Capture the cell that displays the provided text and extract its (x, y) central coordinate. 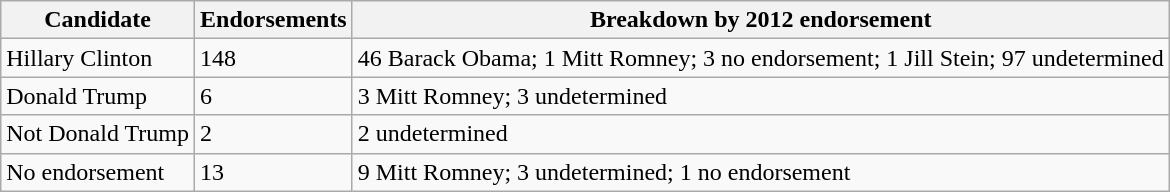
Breakdown by 2012 endorsement (760, 20)
13 (274, 172)
2 undetermined (760, 134)
148 (274, 58)
Donald Trump (98, 96)
Candidate (98, 20)
Endorsements (274, 20)
Not Donald Trump (98, 134)
46 Barack Obama; 1 Mitt Romney; 3 no endorsement; 1 Jill Stein; 97 undetermined (760, 58)
No endorsement (98, 172)
3 Mitt Romney; 3 undetermined (760, 96)
9 Mitt Romney; 3 undetermined; 1 no endorsement (760, 172)
Hillary Clinton (98, 58)
2 (274, 134)
6 (274, 96)
